Extract the [X, Y] coordinate from the center of the cell holding the provided text.  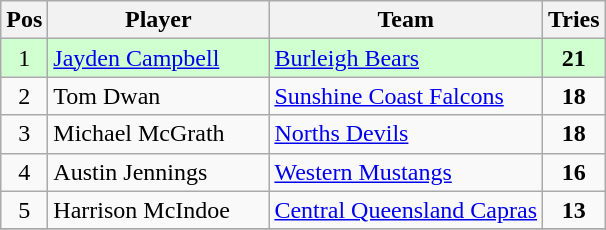
13 [574, 210]
Jayden Campbell [158, 58]
Team [406, 20]
2 [24, 96]
1 [24, 58]
Central Queensland Capras [406, 210]
Tries [574, 20]
Norths Devils [406, 134]
Pos [24, 20]
Tom Dwan [158, 96]
Western Mustangs [406, 172]
4 [24, 172]
Burleigh Bears [406, 58]
Player [158, 20]
Michael McGrath [158, 134]
Harrison McIndoe [158, 210]
3 [24, 134]
5 [24, 210]
16 [574, 172]
21 [574, 58]
Sunshine Coast Falcons [406, 96]
Austin Jennings [158, 172]
